Scan for the cell matching the given text and deliver its [x, y] coordinate at center. 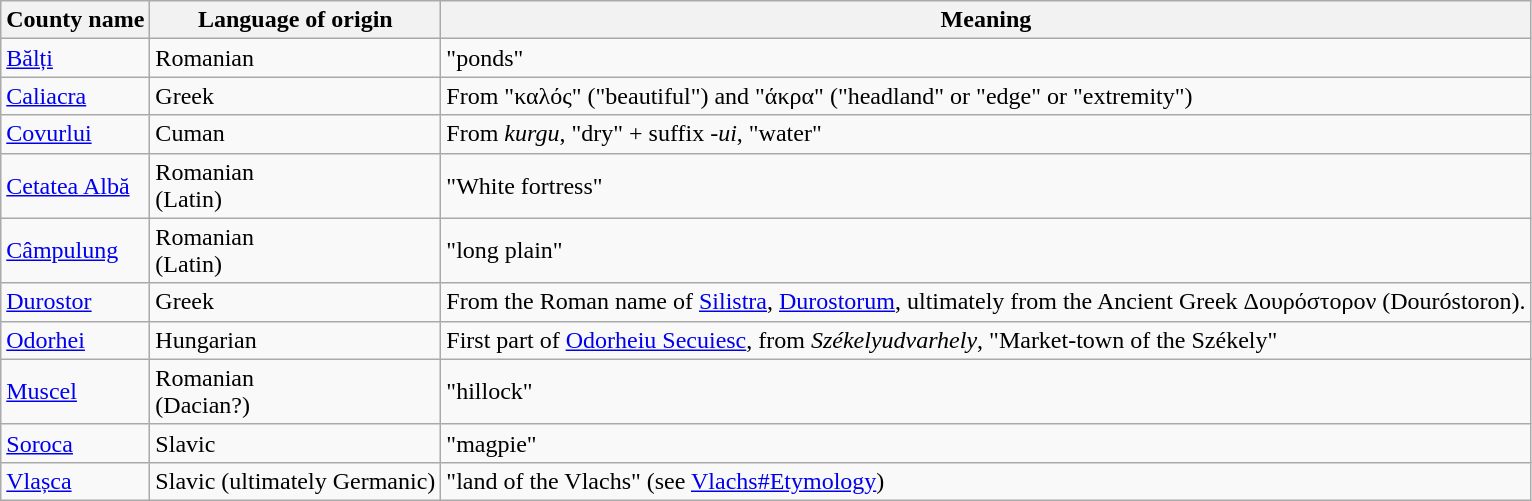
Durostor [76, 302]
Câmpulung [76, 250]
Slavic [296, 443]
"long plain" [986, 250]
Vlașca [76, 481]
Romanian [296, 58]
Muscel [76, 392]
Hungarian [296, 340]
"White fortress" [986, 186]
"ponds" [986, 58]
"magpie" [986, 443]
Meaning [986, 20]
Odorhei [76, 340]
Soroca [76, 443]
Caliacra [76, 96]
From "καλός" ("beautiful") and "άκρα" ("headland" or "edge" or "extremity") [986, 96]
"land of the Vlachs" (see Vlachs#Etymology) [986, 481]
First part of Odorheiu Secuiesc, from Székelyudvarhely, "Market-town of the Székely" [986, 340]
Romanian (Dacian?) [296, 392]
County name [76, 20]
From the Roman name of Silistra, Durostorum, ultimately from the Ancient Greek Δουρόστορον (Douróstoron). [986, 302]
From kurgu, "dry" + suffix -ui, "water" [986, 134]
"hillock" [986, 392]
Bălți [76, 58]
Language of origin [296, 20]
Covurlui [76, 134]
Cetatea Albă [76, 186]
Slavic (ultimately Germanic) [296, 481]
Cuman [296, 134]
